Find where the given text appears and provide that cell's center as (X, Y) coordinate. 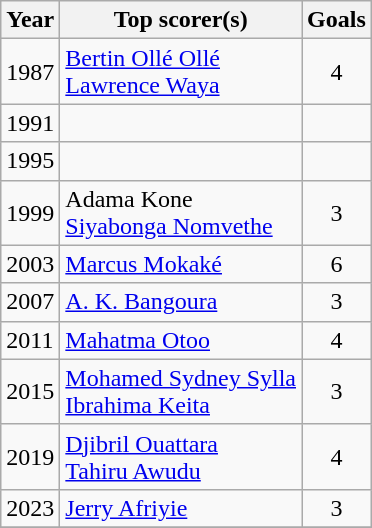
Marcus Mokaké (181, 264)
Adama Kone Siyabonga Nomvethe (181, 212)
1987 (30, 72)
2023 (30, 508)
Jerry Afriyie (181, 508)
A. K. Bangoura (181, 302)
1999 (30, 212)
2019 (30, 456)
1991 (30, 123)
2003 (30, 264)
Top scorer(s) (181, 20)
2011 (30, 340)
Djibril Ouattara Tahiru Awudu (181, 456)
Goals (337, 20)
Mahatma Otoo (181, 340)
6 (337, 264)
1995 (30, 161)
Mohamed Sydney Sylla Ibrahima Keita (181, 392)
2015 (30, 392)
Year (30, 20)
Bertin Ollé Ollé Lawrence Waya (181, 72)
2007 (30, 302)
